Capture the cell that displays the provided text and extract its [X, Y] central coordinate. 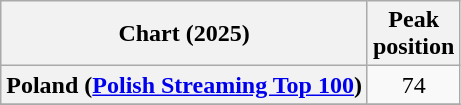
74 [413, 85]
Poland (Polish Streaming Top 100) [184, 85]
Chart (2025) [184, 34]
Peakposition [413, 34]
